Capture the cell that displays the provided text and extract its [x, y] central coordinate. 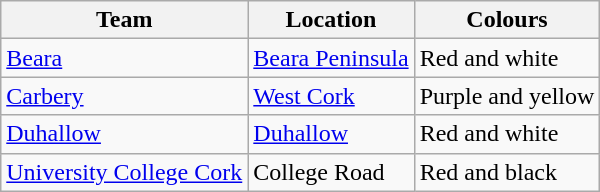
Red and black [507, 172]
Purple and yellow [507, 96]
Beara Peninsula [331, 58]
Carbery [124, 96]
College Road [331, 172]
West Cork [331, 96]
Beara [124, 58]
Team [124, 20]
University College Cork [124, 172]
Colours [507, 20]
Location [331, 20]
